Capture the cell that displays the provided text and extract its (X, Y) central coordinate. 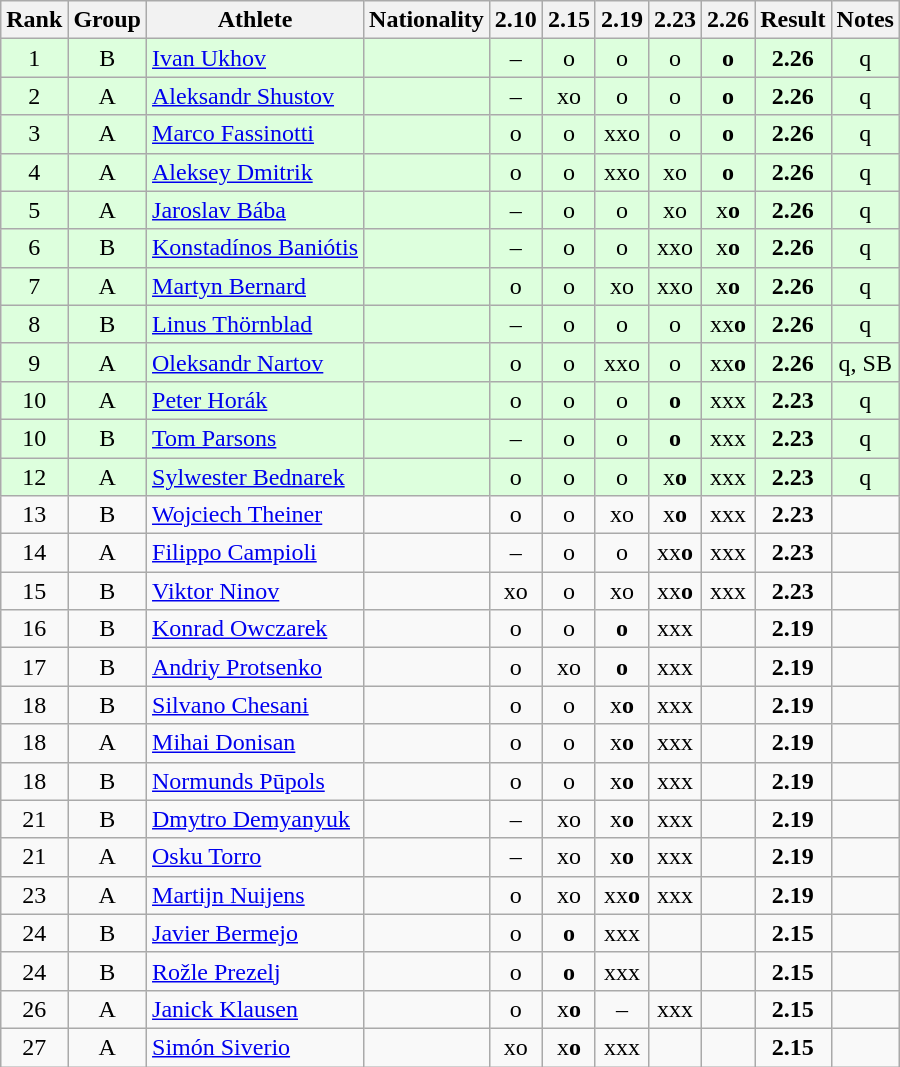
Jaroslav Bába (256, 210)
Result (793, 20)
Notes (865, 20)
Marco Fassinotti (256, 134)
26 (34, 1009)
Aleksandr Shustov (256, 96)
Mihai Donisan (256, 743)
8 (34, 324)
Ivan Ukhov (256, 58)
Group (108, 20)
Rank (34, 20)
Nationality (427, 20)
Wojciech Theiner (256, 515)
Osku Torro (256, 857)
Martijn Nuijens (256, 895)
Linus Thörnblad (256, 324)
Konstadínos Baniótis (256, 248)
Normunds Pūpols (256, 781)
7 (34, 286)
Janick Klausen (256, 1009)
Rožle Prezelj (256, 971)
17 (34, 667)
1 (34, 58)
Andriy Protsenko (256, 667)
16 (34, 629)
Filippo Campioli (256, 553)
Sylwester Bednarek (256, 477)
2.10 (516, 20)
Silvano Chesani (256, 705)
Martyn Bernard (256, 286)
6 (34, 248)
Aleksey Dmitrik (256, 172)
15 (34, 591)
27 (34, 1047)
Peter Horák (256, 400)
23 (34, 895)
2 (34, 96)
14 (34, 553)
Konrad Owczarek (256, 629)
12 (34, 477)
Dmytro Demyanyuk (256, 819)
Oleksandr Nartov (256, 362)
Simón Siverio (256, 1047)
Tom Parsons (256, 438)
5 (34, 210)
4 (34, 172)
13 (34, 515)
q, SB (865, 362)
9 (34, 362)
Athlete (256, 20)
3 (34, 134)
Viktor Ninov (256, 591)
Javier Bermejo (256, 933)
